Search for the cell housing the specified text and yield its (X, Y) center coordinate. 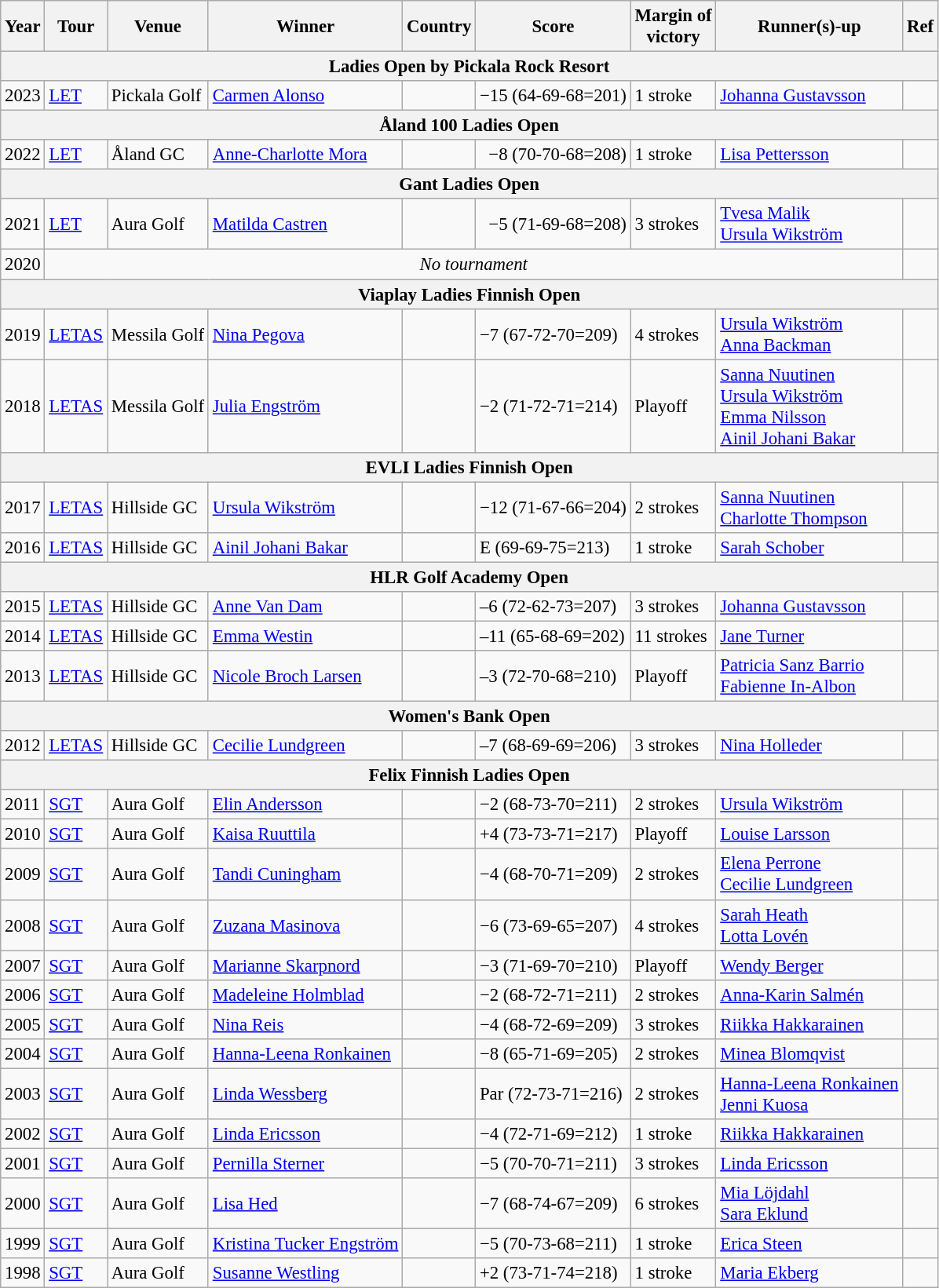
Kristina Tucker Engström (305, 1244)
Nina Reis (305, 1024)
−15 (64-69-68=201) (554, 96)
Minea Blomqvist (809, 1054)
Sanna Nuutinen Charlotte Thompson (809, 507)
2021 (23, 224)
Madeleine Holmblad (305, 994)
−6 (73-69-65=207) (554, 925)
2006 (23, 994)
2010 (23, 834)
−4 (72-71-69=212) (554, 1134)
Nina Holleder (809, 746)
Susanne Westling (305, 1273)
–7 (68-69-69=206) (554, 746)
Ursula Wikström Anna Backman (809, 334)
Patricia Sanz Barrio Fabienne In-Albon (809, 677)
6 strokes (674, 1204)
−4 (68-70-71=209) (554, 874)
1998 (23, 1273)
Maria Ekberg (809, 1273)
−3 (71-69-70=210) (554, 965)
Venue (159, 27)
E (69-69-75=213) (554, 548)
Viaplay Ladies Finnish Open (469, 294)
2000 (23, 1204)
Kaisa Ruuttila (305, 834)
Ainil Johani Bakar (305, 548)
Sarah Schober (809, 548)
−12 (71-67-66=204) (554, 507)
2015 (23, 607)
−8 (70-70-68=208) (554, 155)
Gant Ladies Open (469, 184)
Jane Turner (809, 636)
Erica Steen (809, 1244)
2018 (23, 407)
–11 (65-68-69=202) (554, 636)
Zuzana Masinova (305, 925)
+2 (73-71-74=218) (554, 1273)
Nina Pegova (305, 334)
2004 (23, 1054)
Louise Larsson (809, 834)
Nicole Broch Larsen (305, 677)
11 strokes (674, 636)
Åland 100 Ladies Open (469, 126)
2011 (23, 805)
−5 (71-69-68=208) (554, 224)
EVLI Ladies Finnish Open (469, 467)
Pernilla Sterner (305, 1163)
2022 (23, 155)
Felix Finnish Ladies Open (469, 775)
2005 (23, 1024)
−4 (68-72-69=209) (554, 1024)
−2 (68-72-71=211) (554, 994)
2009 (23, 874)
2023 (23, 96)
Marianne Skarpnord (305, 965)
Tour (76, 27)
2016 (23, 548)
No tournament (474, 265)
Cecilie Lundgreen (305, 746)
2002 (23, 1134)
2001 (23, 1163)
+4 (73-73-71=217) (554, 834)
−7 (68-74-67=209) (554, 1204)
Julia Engström (305, 407)
−2 (71-72-71=214) (554, 407)
2014 (23, 636)
Åland GC (159, 155)
Sarah Heath Lotta Lovén (809, 925)
Tvesa Malik Ursula Wikström (809, 224)
Ref (920, 27)
2003 (23, 1094)
2013 (23, 677)
HLR Golf Academy Open (469, 577)
Lisa Pettersson (809, 155)
2007 (23, 965)
Linda Wessberg (305, 1094)
Anne Van Dam (305, 607)
Lisa Hed (305, 1204)
2020 (23, 265)
1999 (23, 1244)
Score (554, 27)
–6 (72-62-73=207) (554, 607)
Country (440, 27)
Margin ofvictory (674, 27)
Hanna-Leena Ronkainen (305, 1054)
Carmen Alonso (305, 96)
Anne-Charlotte Mora (305, 155)
Runner(s)-up (809, 27)
Elena Perrone Cecilie Lundgreen (809, 874)
Hanna-Leena Ronkainen Jenni Kuosa (809, 1094)
2008 (23, 925)
2019 (23, 334)
Year (23, 27)
Emma Westin (305, 636)
Elin Andersson (305, 805)
Pickala Golf (159, 96)
−5 (70-73-68=211) (554, 1244)
Tandi Cuningham (305, 874)
2017 (23, 507)
Matilda Castren (305, 224)
Sanna Nuutinen Ursula Wikström Emma Nilsson Ainil Johani Bakar (809, 407)
−2 (68-73-70=211) (554, 805)
−8 (65-71-69=205) (554, 1054)
Ladies Open by Pickala Rock Resort (469, 67)
−7 (67-72-70=209) (554, 334)
–3 (72-70-68=210) (554, 677)
Par (72-73-71=216) (554, 1094)
Winner (305, 27)
Women's Bank Open (469, 717)
−5 (70-70-71=211) (554, 1163)
Mia Löjdahl Sara Eklund (809, 1204)
2012 (23, 746)
Anna-Karin Salmén (809, 994)
Wendy Berger (809, 965)
